Search for the cell housing the specified text and yield its (X, Y) center coordinate. 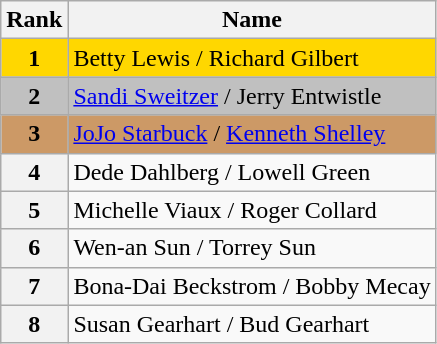
Michelle Viaux / Roger Collard (252, 210)
Susan Gearhart / Bud Gearhart (252, 324)
Bona-Dai Beckstrom / Bobby Mecay (252, 286)
Name (252, 20)
1 (34, 58)
6 (34, 248)
Betty Lewis / Richard Gilbert (252, 58)
5 (34, 210)
JoJo Starbuck / Kenneth Shelley (252, 134)
2 (34, 96)
4 (34, 172)
8 (34, 324)
3 (34, 134)
7 (34, 286)
Wen-an Sun / Torrey Sun (252, 248)
Sandi Sweitzer / Jerry Entwistle (252, 96)
Rank (34, 20)
Dede Dahlberg / Lowell Green (252, 172)
